Search for the cell housing the specified text and yield its (X, Y) center coordinate. 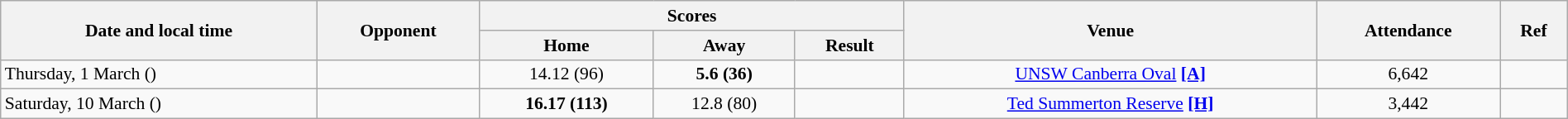
Ref (1534, 30)
12.8 (80) (724, 104)
Home (566, 45)
Away (724, 45)
Thursday, 1 March () (159, 74)
Venue (1110, 30)
6,642 (1408, 74)
Opponent (399, 30)
Scores (692, 16)
Date and local time (159, 30)
Attendance (1408, 30)
14.12 (96) (566, 74)
Result (849, 45)
UNSW Canberra Oval [A] (1110, 74)
16.17 (113) (566, 104)
Saturday, 10 March () (159, 104)
Ted Summerton Reserve [H] (1110, 104)
3,442 (1408, 104)
5.6 (36) (724, 74)
